For the text-containing cell, return its midpoint in (X, Y) coordinate format. 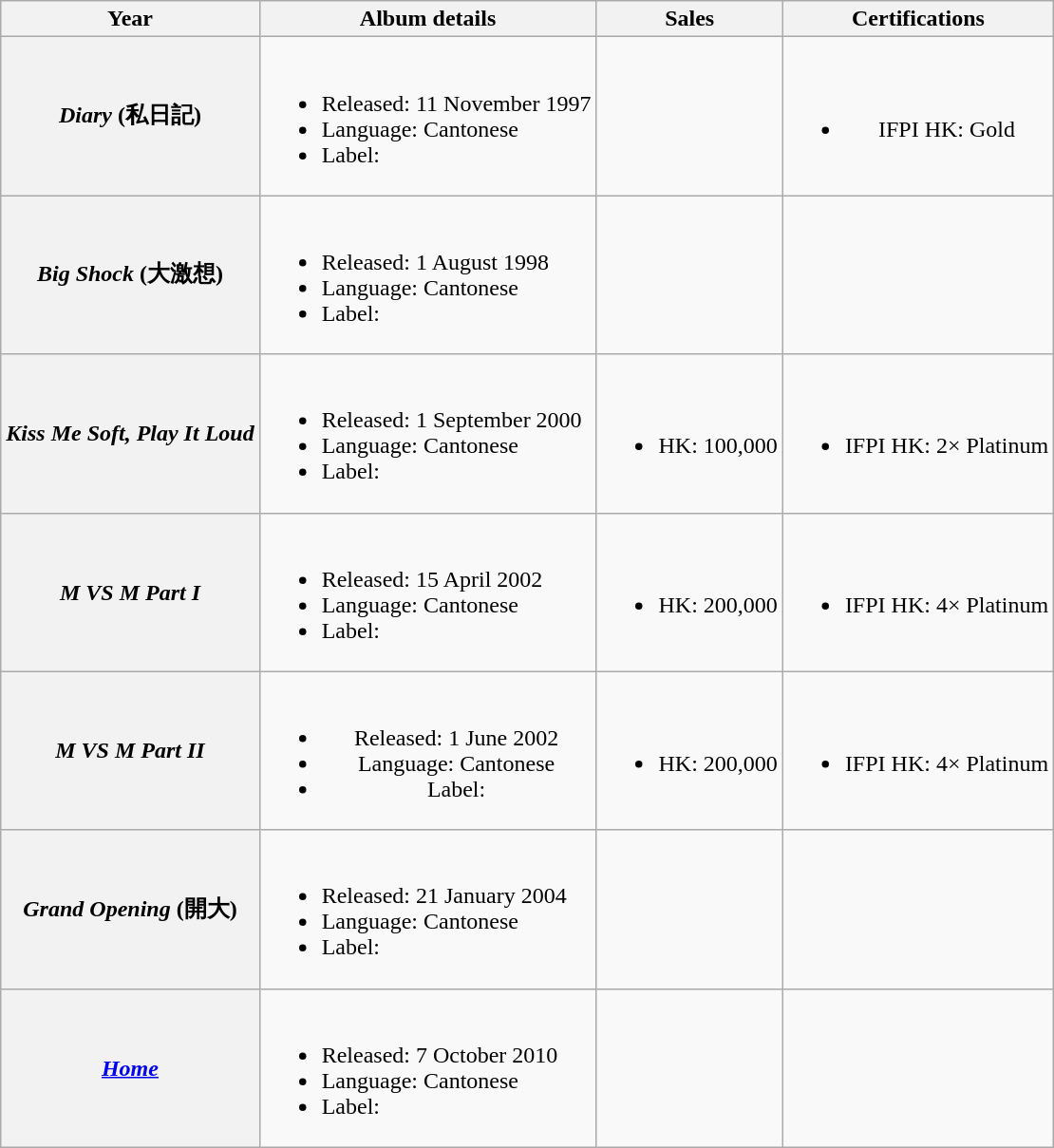
Released: 21 January 2004Language: CantoneseLabel: (427, 910)
Released: 1 August 1998Language: CantoneseLabel: (427, 275)
Released: 1 June 2002Language: CantoneseLabel: (427, 750)
Sales (689, 19)
Released: 1 September 2000Language: CantoneseLabel: (427, 433)
Album details (427, 19)
Home (130, 1067)
Kiss Me Soft, Play It Loud (130, 433)
M VS M Part I (130, 593)
Released: 15 April 2002Language: CantoneseLabel: (427, 593)
Certifications (917, 19)
Grand Opening (開大) (130, 910)
IFPI HK: 2× Platinum (917, 433)
Diary (私日記) (130, 116)
M VS M Part II (130, 750)
IFPI HK: Gold (917, 116)
Big Shock (大激想) (130, 275)
HK: 100,000 (689, 433)
Released: 11 November 1997Language: CantoneseLabel: (427, 116)
Year (130, 19)
Released: 7 October 2010Language: CantoneseLabel: (427, 1067)
